Scan for the cell matching the given text and deliver its [x, y] coordinate at center. 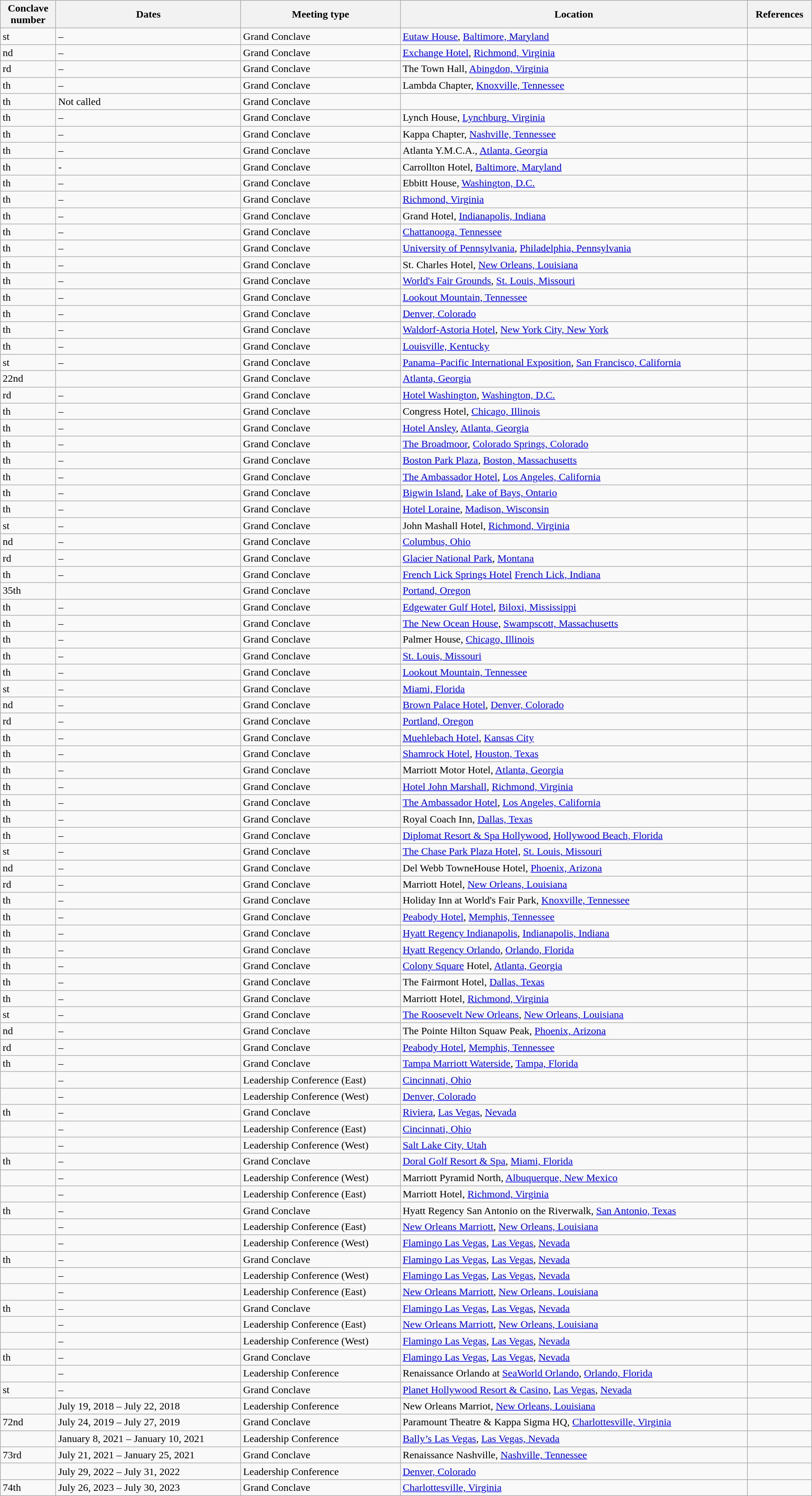
The Fairmont Hotel, Dallas, Texas [574, 982]
Riviera, Las Vegas, Nevada [574, 1113]
The Town Hall, Abingdon, Virginia [574, 69]
Hotel Loraine, Madison, Wisconsin [574, 509]
Renaissance Nashville, Nashville, Tennessee [574, 1455]
Louisville, Kentucky [574, 346]
July 26, 2023 – July 30, 2023 [148, 1487]
Kappa Chapter, Nashville, Tennessee [574, 134]
22nd [28, 379]
Hotel Ansley, Atlanta, Georgia [574, 428]
Diplomat Resort & Spa Hollywood, Hollywood Beach, Florida [574, 835]
Doral Golf Resort & Spa, Miami, Florida [574, 1161]
January 8, 2021 – January 10, 2021 [148, 1439]
Lynch House, Lynchburg, Virginia [574, 118]
Hyatt Regency Indianapolis, Indianapolis, Indiana [574, 933]
Shamrock Hotel, Houston, Texas [574, 754]
University of Pennsylvania, Philadelphia, Pennsylvania [574, 248]
Carrollton Hotel, Baltimore, Maryland [574, 167]
The Chase Park Plaza Hotel, St. Louis, Missouri [574, 852]
Hyatt Regency Orlando, Orlando, Florida [574, 949]
French Lick Springs Hotel French Lick, Indiana [574, 574]
Lambda Chapter, Knoxville, Tennessee [574, 85]
Colony Square Hotel, Atlanta, Georgia [574, 966]
St. Louis, Missouri [574, 656]
Atlanta Y.M.C.A., Atlanta, Georgia [574, 150]
Meeting type [320, 15]
References [779, 15]
Charlottesville, Virginia [574, 1487]
35th [28, 591]
The Roosevelt New Orleans, New Orleans, Louisiana [574, 1015]
Renaissance Orlando at SeaWorld Orlando, Orlando, Florida [574, 1373]
Conclavenumber [28, 15]
July 29, 2022 – July 31, 2022 [148, 1471]
Atlanta, Georgia [574, 379]
Ebbitt House, Washington, D.C. [574, 183]
Bigwin Island, Lake of Bays, Ontario [574, 493]
Bally’s Las Vegas, Las Vegas, Nevada [574, 1439]
Holiday Inn at World's Fair Park, Knoxville, Tennessee [574, 901]
The New Ocean House, Swampscott, Massachusetts [574, 623]
Salt Lake City, Utah [574, 1145]
Portand, Oregon [574, 591]
July 24, 2019 – July 27, 2019 [148, 1422]
Not called [148, 102]
74th [28, 1487]
Miami, Florida [574, 688]
Edgewater Gulf Hotel, Biloxi, Mississippi [574, 607]
Boston Park Plaza, Boston, Massachusetts [574, 460]
The Broadmoor, Colorado Springs, Colorado [574, 444]
Columbus, Ohio [574, 542]
Hotel Washington, Washington, D.C. [574, 395]
Congress Hotel, Chicago, Illinois [574, 411]
Exchange Hotel, Richmond, Virginia [574, 53]
New Orleans Marriot, New Orleans, Louisiana [574, 1406]
Panama–Pacific International Exposition, San Francisco, California [574, 362]
- [148, 167]
73rd [28, 1455]
Glacier National Park, Montana [574, 558]
Del Webb TowneHouse Hotel, Phoenix, Arizona [574, 868]
John Mashall Hotel, Richmond, Virginia [574, 526]
Tampa Marriott Waterside, Tampa, Florida [574, 1064]
Marriott Hotel, New Orleans, Louisiana [574, 884]
Brown Palace Hotel, Denver, Colorado [574, 705]
Grand Hotel, Indianapolis, Indiana [574, 215]
Location [574, 15]
Chattanooga, Tennessee [574, 232]
Muehlebach Hotel, Kansas City [574, 737]
The Pointe Hilton Squaw Peak, Phoenix, Arizona [574, 1031]
Marriott Pyramid North, Albuquerque, New Mexico [574, 1178]
World's Fair Grounds, St. Louis, Missouri [574, 281]
Palmer House, Chicago, Illinois [574, 640]
July 19, 2018 – July 22, 2018 [148, 1406]
Hotel John Marshall, Richmond, Virginia [574, 787]
Waldorf-Astoria Hotel, New York City, New York [574, 330]
Hyatt Regency San Antonio on the Riverwalk, San Antonio, Texas [574, 1210]
Dates [148, 15]
Paramount Theatre & Kappa Sigma HQ, Charlottesville, Virginia [574, 1422]
Planet Hollywood Resort & Casino, Las Vegas, Nevada [574, 1390]
Royal Coach Inn, Dallas, Texas [574, 819]
July 21, 2021 – January 25, 2021 [148, 1455]
Portland, Oregon [574, 721]
St. Charles Hotel, New Orleans, Louisiana [574, 265]
Marriott Motor Hotel, Atlanta, Georgia [574, 770]
Richmond, Virginia [574, 199]
72nd [28, 1422]
Eutaw House, Baltimore, Maryland [574, 36]
